Locate the cell with the specified text and output its (X, Y) center coordinate. 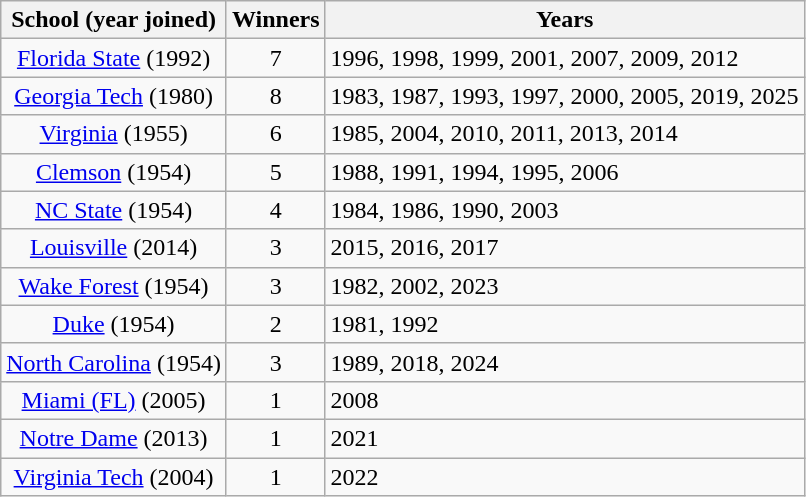
5 (276, 172)
Virginia Tech (2004) (114, 477)
Years (564, 20)
North Carolina (1954) (114, 362)
2022 (564, 477)
1988, 1991, 1994, 1995, 2006 (564, 172)
1996, 1998, 1999, 2001, 2007, 2009, 2012 (564, 58)
Notre Dame (2013) (114, 438)
1983, 1987, 1993, 1997, 2000, 2005, 2019, 2025 (564, 96)
Winners (276, 20)
School (year joined) (114, 20)
NC State (1954) (114, 210)
Virginia (1955) (114, 134)
Wake Forest (1954) (114, 286)
2021 (564, 438)
1984, 1986, 1990, 2003 (564, 210)
7 (276, 58)
1989, 2018, 2024 (564, 362)
Louisville (2014) (114, 248)
Florida State (1992) (114, 58)
Miami (FL) (2005) (114, 400)
2015, 2016, 2017 (564, 248)
1985, 2004, 2010, 2011, 2013, 2014 (564, 134)
4 (276, 210)
8 (276, 96)
Georgia Tech (1980) (114, 96)
Duke (1954) (114, 324)
2008 (564, 400)
2 (276, 324)
1982, 2002, 2023 (564, 286)
6 (276, 134)
1981, 1992 (564, 324)
Clemson (1954) (114, 172)
